Return [x, y] of the center of cell containing provided text 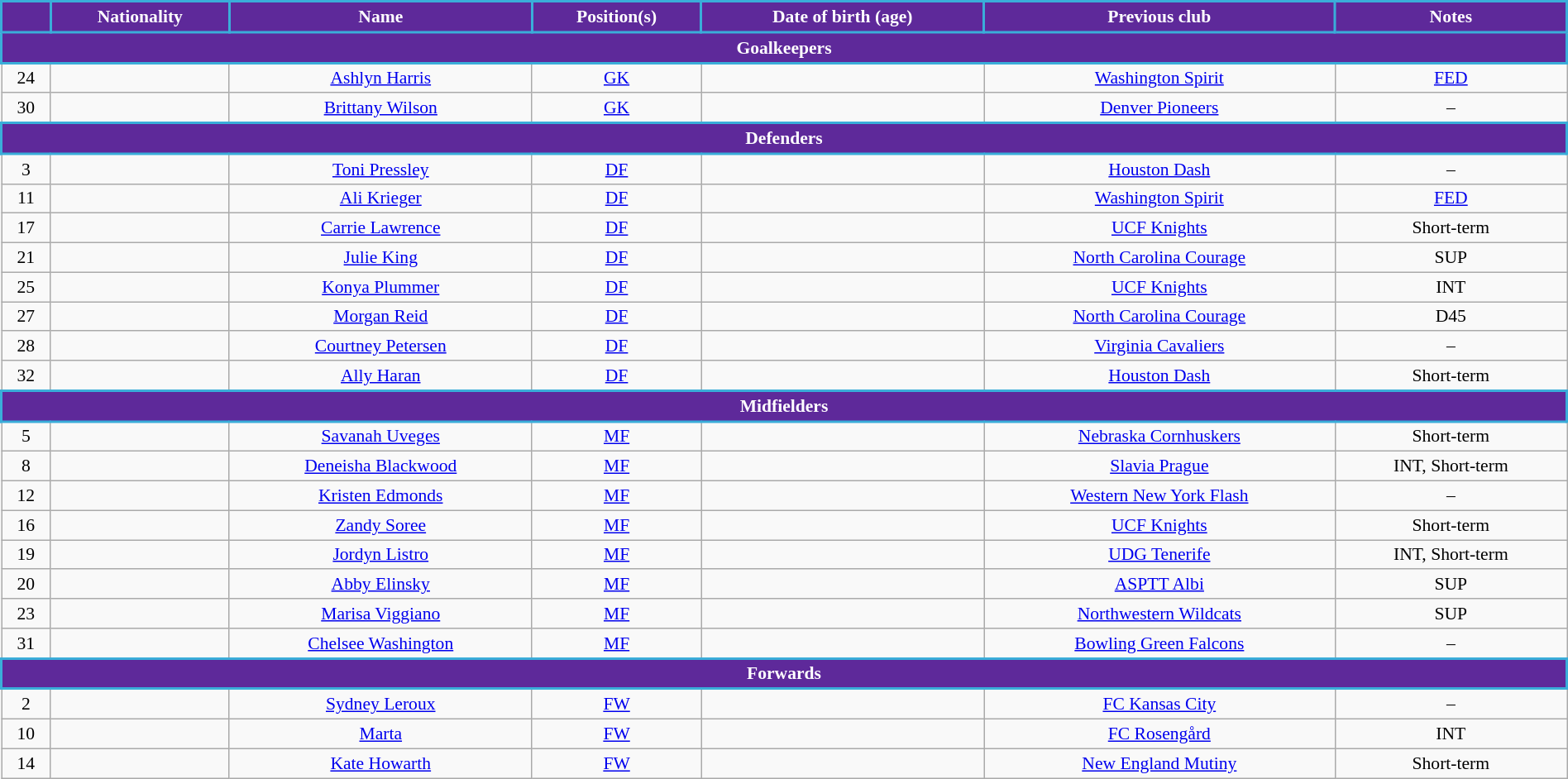
Nebraska Cornhuskers [1159, 437]
Jordyn Listro [380, 555]
Denver Pioneers [1159, 108]
New England Mutiny [1159, 763]
Marisa Viggiano [380, 614]
Toni Pressley [380, 169]
Bowling Green Falcons [1159, 643]
Ally Haran [380, 375]
ASPTT Albi [1159, 585]
8 [26, 466]
Konya Plummer [380, 287]
Forwards [784, 673]
Notes [1451, 17]
Slavia Prague [1159, 466]
UDG Tenerife [1159, 555]
Goalkeepers [784, 48]
10 [26, 734]
D45 [1451, 317]
Abby Elinsky [380, 585]
31 [26, 643]
Ali Krieger [380, 198]
Previous club [1159, 17]
Kate Howarth [380, 763]
Western New York Flash [1159, 496]
Chelsee Washington [380, 643]
Kristen Edmonds [380, 496]
Deneisha Blackwood [380, 466]
Zandy Soree [380, 525]
Defenders [784, 139]
Ashlyn Harris [380, 78]
32 [26, 375]
11 [26, 198]
3 [26, 169]
21 [26, 258]
Courtney Petersen [380, 346]
17 [26, 228]
12 [26, 496]
Marta [380, 734]
Julie King [380, 258]
FC Rosengård [1159, 734]
5 [26, 437]
FC Kansas City [1159, 704]
Morgan Reid [380, 317]
Savanah Uveges [380, 437]
Virginia Cavaliers [1159, 346]
Nationality [140, 17]
Midfielders [784, 407]
2 [26, 704]
19 [26, 555]
25 [26, 287]
Carrie Lawrence [380, 228]
30 [26, 108]
24 [26, 78]
28 [26, 346]
Sydney Leroux [380, 704]
Northwestern Wildcats [1159, 614]
23 [26, 614]
27 [26, 317]
14 [26, 763]
20 [26, 585]
Brittany Wilson [380, 108]
Position(s) [617, 17]
16 [26, 525]
Date of birth (age) [842, 17]
Name [380, 17]
